Return (x, y) of the center of cell containing provided text 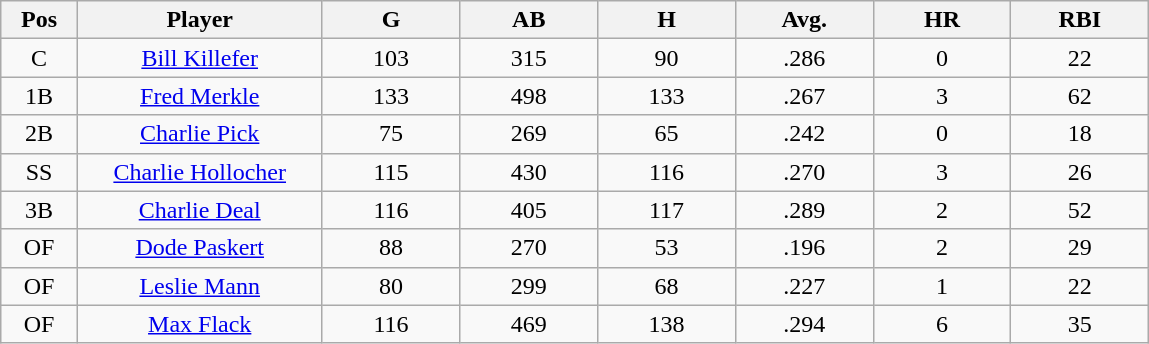
80 (391, 286)
53 (667, 248)
65 (667, 134)
.242 (804, 134)
3B (40, 210)
G (391, 20)
Dode Paskert (200, 248)
.270 (804, 172)
.227 (804, 286)
75 (391, 134)
Fred Merkle (200, 96)
.294 (804, 324)
90 (667, 58)
18 (1080, 134)
52 (1080, 210)
C (40, 58)
68 (667, 286)
2B (40, 134)
29 (1080, 248)
138 (667, 324)
62 (1080, 96)
Bill Killefer (200, 58)
26 (1080, 172)
498 (529, 96)
AB (529, 20)
103 (391, 58)
HR (942, 20)
H (667, 20)
Charlie Deal (200, 210)
.267 (804, 96)
115 (391, 172)
Leslie Mann (200, 286)
Player (200, 20)
269 (529, 134)
6 (942, 324)
430 (529, 172)
1B (40, 96)
Charlie Hollocher (200, 172)
35 (1080, 324)
117 (667, 210)
Charlie Pick (200, 134)
Max Flack (200, 324)
270 (529, 248)
SS (40, 172)
.289 (804, 210)
Pos (40, 20)
469 (529, 324)
RBI (1080, 20)
.286 (804, 58)
299 (529, 286)
1 (942, 286)
88 (391, 248)
Avg. (804, 20)
405 (529, 210)
315 (529, 58)
.196 (804, 248)
